Search for the cell housing the specified text and yield its (X, Y) center coordinate. 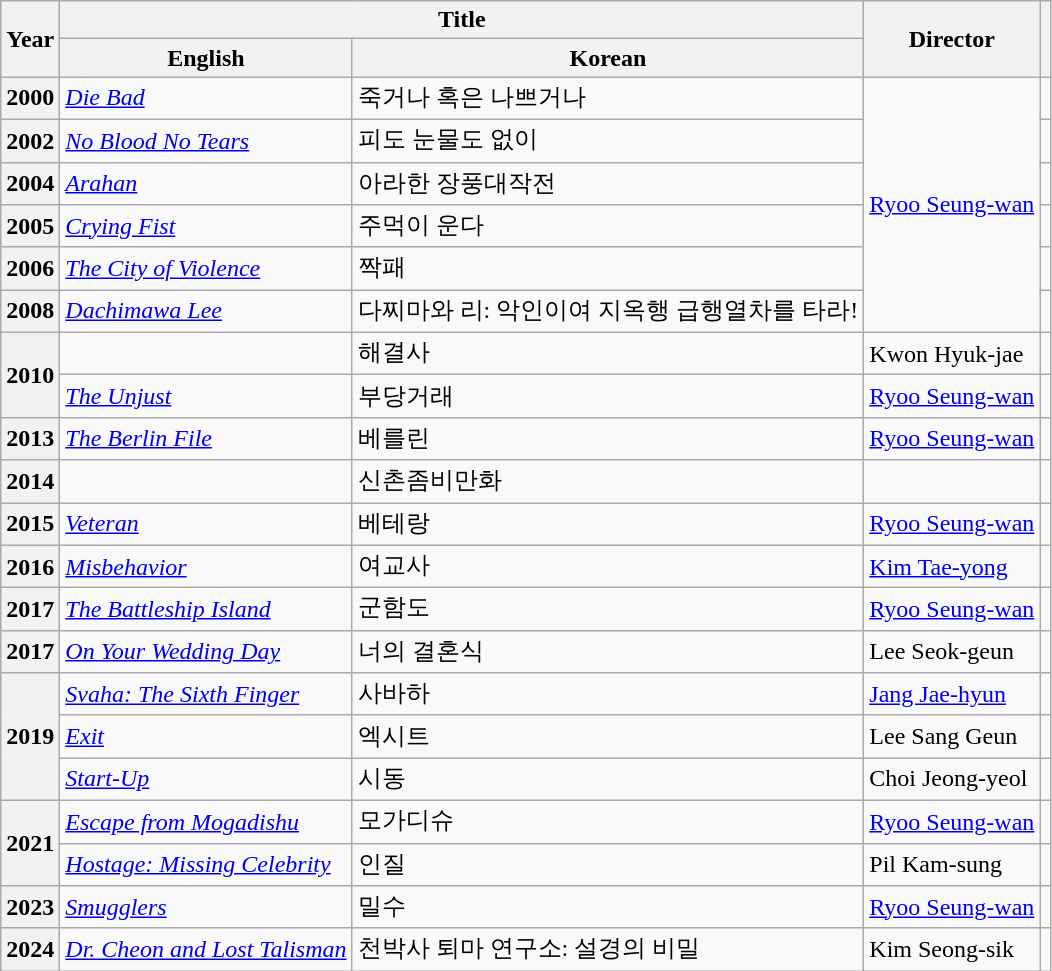
Smugglers (206, 908)
Jang Jae-hyun (952, 694)
Svaha: The Sixth Finger (206, 694)
2016 (30, 566)
Title (462, 20)
2014 (30, 482)
시동 (608, 780)
Arahan (206, 184)
On Your Wedding Day (206, 652)
엑시트 (608, 736)
2023 (30, 908)
2005 (30, 226)
베를린 (608, 438)
2010 (30, 374)
죽거나 혹은 나쁘거나 (608, 98)
2008 (30, 312)
아라한 장풍대작전 (608, 184)
Die Bad (206, 98)
Kim Seong-sik (952, 950)
신촌좀비만화 (608, 482)
2006 (30, 268)
The Unjust (206, 396)
The Battleship Island (206, 610)
2000 (30, 98)
피도 눈물도 없이 (608, 140)
Lee Seok-geun (952, 652)
Pil Kam-sung (952, 864)
Hostage: Missing Celebrity (206, 864)
부당거래 (608, 396)
Dachimawa Lee (206, 312)
여교사 (608, 566)
인질 (608, 864)
해결사 (608, 354)
The Berlin File (206, 438)
베테랑 (608, 524)
Start-Up (206, 780)
짝패 (608, 268)
Crying Fist (206, 226)
2021 (30, 842)
Year (30, 39)
Korean (608, 58)
Kim Tae-yong (952, 566)
Misbehavior (206, 566)
2002 (30, 140)
너의 결혼식 (608, 652)
Dr. Cheon and Lost Talisman (206, 950)
다찌마와 리: 악인이여 지옥행 급행열차를 타라! (608, 312)
2015 (30, 524)
2004 (30, 184)
The City of Violence (206, 268)
2013 (30, 438)
모가디슈 (608, 822)
Kwon Hyuk-jae (952, 354)
Lee Sang Geun (952, 736)
밀수 (608, 908)
Exit (206, 736)
Escape from Mogadishu (206, 822)
2024 (30, 950)
No Blood No Tears (206, 140)
사바하 (608, 694)
English (206, 58)
2019 (30, 737)
천박사 퇴마 연구소: 설경의 비밀 (608, 950)
Choi Jeong-yeol (952, 780)
주먹이 운다 (608, 226)
Director (952, 39)
군함도 (608, 610)
Veteran (206, 524)
